Identify which cell holds the provided text, then report its (x, y) central coordinate. 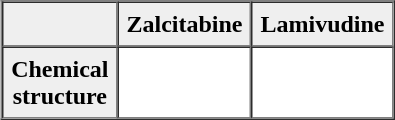
Chemicalstructure (60, 82)
Zalcitabine (184, 24)
Lamivudine (322, 24)
